Search for the cell housing the specified text and yield its (X, Y) center coordinate. 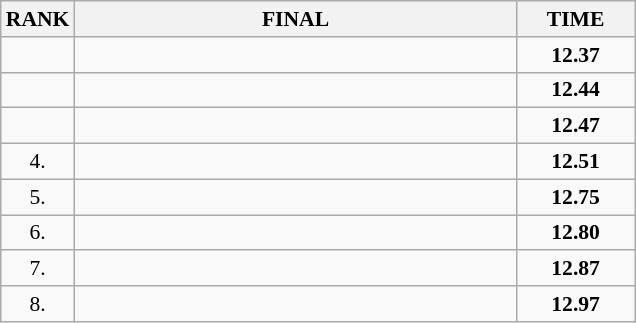
12.97 (576, 304)
12.80 (576, 233)
6. (38, 233)
12.87 (576, 269)
FINAL (295, 19)
4. (38, 162)
12.37 (576, 55)
TIME (576, 19)
5. (38, 197)
8. (38, 304)
12.75 (576, 197)
12.47 (576, 126)
RANK (38, 19)
12.44 (576, 90)
7. (38, 269)
12.51 (576, 162)
